Scan for the cell matching the given text and deliver its [x, y] coordinate at center. 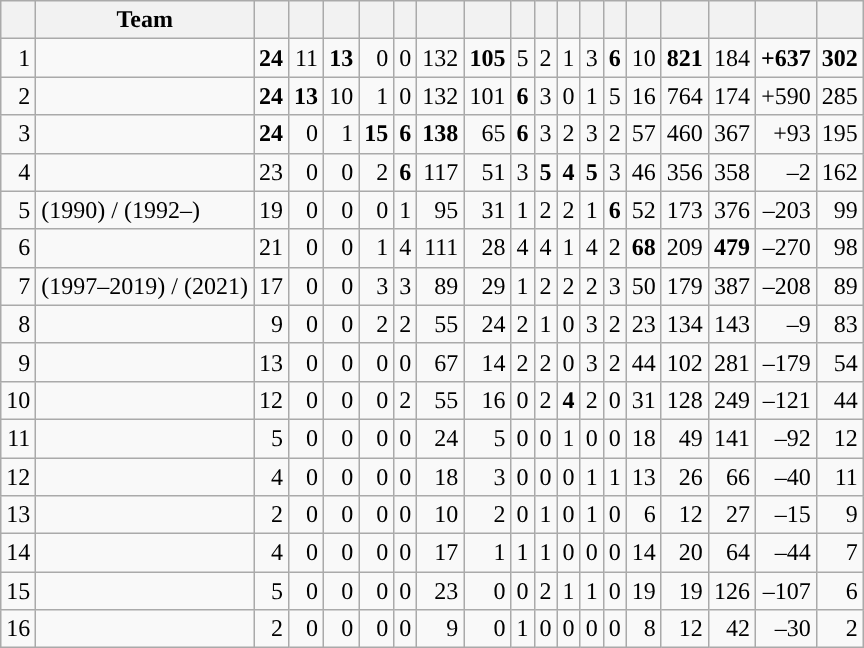
98 [840, 248]
302 [840, 58]
+93 [786, 134]
209 [684, 248]
460 [684, 134]
179 [684, 286]
101 [488, 96]
95 [440, 210]
–30 [786, 629]
249 [732, 400]
50 [644, 286]
285 [840, 96]
99 [840, 210]
20 [684, 553]
105 [488, 58]
138 [440, 134]
+590 [786, 96]
–9 [786, 324]
–179 [786, 362]
174 [732, 96]
162 [840, 172]
–121 [786, 400]
64 [732, 553]
117 [440, 172]
–107 [786, 591]
49 [684, 438]
46 [644, 172]
764 [684, 96]
141 [732, 438]
128 [684, 400]
21 [272, 248]
111 [440, 248]
–270 [786, 248]
356 [684, 172]
66 [732, 477]
54 [840, 362]
42 [732, 629]
51 [488, 172]
376 [732, 210]
195 [840, 134]
29 [488, 286]
–203 [786, 210]
281 [732, 362]
–40 [786, 477]
(1997–2019) / (2021) [145, 286]
367 [732, 134]
65 [488, 134]
83 [840, 324]
52 [644, 210]
Team [145, 20]
(1990) / (1992–) [145, 210]
27 [732, 515]
–2 [786, 172]
57 [644, 134]
28 [488, 248]
173 [684, 210]
102 [684, 362]
184 [732, 58]
134 [684, 324]
143 [732, 324]
126 [732, 591]
–92 [786, 438]
–208 [786, 286]
479 [732, 248]
67 [440, 362]
–44 [786, 553]
821 [684, 58]
387 [732, 286]
358 [732, 172]
26 [684, 477]
–15 [786, 515]
+637 [786, 58]
68 [644, 248]
